Locate the cell with the specified text and output its [X, Y] center coordinate. 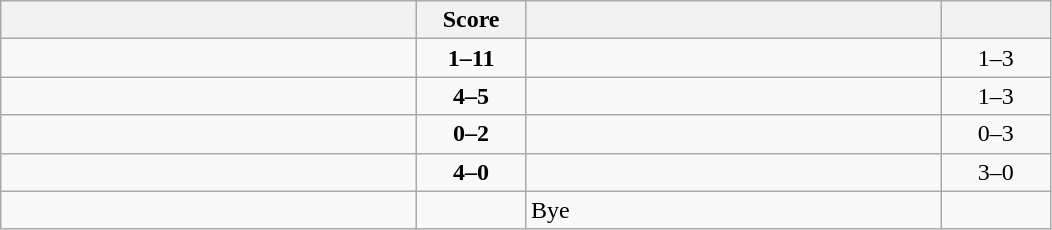
3–0 [996, 172]
4–5 [472, 96]
0–3 [996, 134]
4–0 [472, 172]
Score [472, 20]
Bye [733, 210]
1–11 [472, 58]
0–2 [472, 134]
